Return [x, y] of the center of cell containing provided text 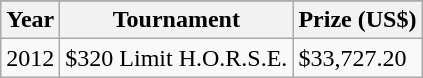
Year [30, 20]
$33,727.20 [358, 58]
$320 Limit H.O.R.S.E. [176, 58]
Prize (US$) [358, 20]
Tournament [176, 20]
2012 [30, 58]
